Return [X, Y] of the center of cell containing provided text 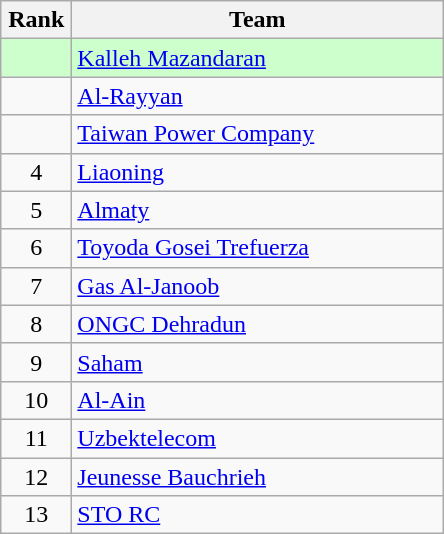
6 [36, 248]
Taiwan Power Company [258, 134]
13 [36, 515]
4 [36, 172]
12 [36, 477]
5 [36, 210]
Almaty [258, 210]
11 [36, 438]
7 [36, 286]
Jeunesse Bauchrieh [258, 477]
Gas Al-Janoob [258, 286]
Al-Rayyan [258, 96]
9 [36, 362]
Team [258, 20]
Kalleh Mazandaran [258, 58]
Saham [258, 362]
Rank [36, 20]
Liaoning [258, 172]
STO RC [258, 515]
8 [36, 324]
10 [36, 400]
ONGC Dehradun [258, 324]
Toyoda Gosei Trefuerza [258, 248]
Uzbektelecom [258, 438]
Al-Ain [258, 400]
